Return the (X, Y) coordinate for the center point of the cell that contains the specified text.  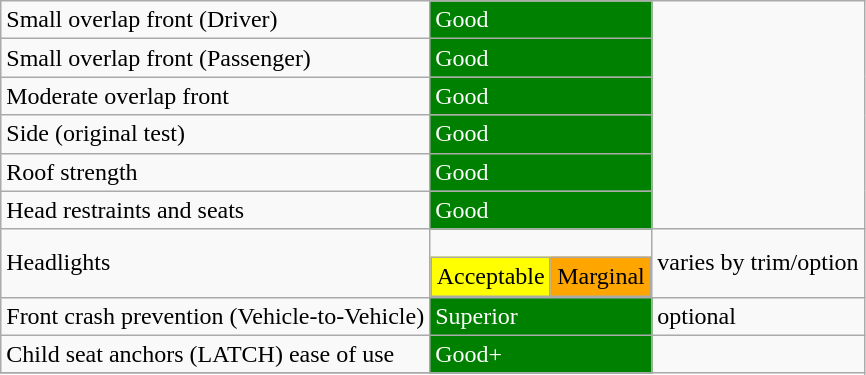
Side (original test) (216, 134)
Acceptable (490, 277)
Acceptable Marginal (541, 263)
Headlights (216, 263)
Small overlap front (Driver) (216, 20)
Small overlap front (Passenger) (216, 58)
varies by trim/option (758, 263)
optional (758, 316)
Good+ (541, 354)
Moderate overlap front (216, 96)
Front crash prevention (Vehicle-to-Vehicle) (216, 316)
Superior (541, 316)
Marginal (601, 277)
Child seat anchors (LATCH) ease of use (216, 354)
Roof strength (216, 172)
Head restraints and seats (216, 210)
